Output the (X, Y) coordinate of the center of the cell containing the given text.  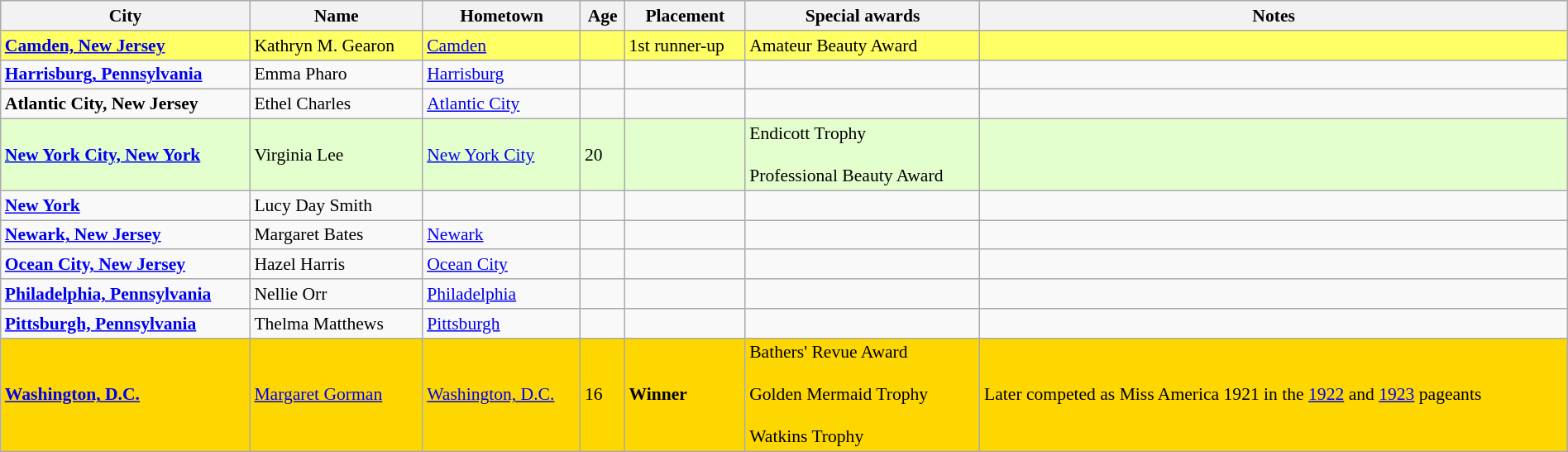
Virginia Lee (336, 156)
20 (603, 156)
Placement (686, 16)
New York (126, 205)
Thelma Matthews (336, 324)
Camden, New Jersey (126, 46)
Lucy Day Smith (336, 205)
Pittsburgh (501, 324)
Ocean City, New Jersey (126, 265)
Atlantic City (501, 104)
Amateur Beauty Award (863, 46)
Nellie Orr (336, 294)
Margaret Gorman (336, 395)
Ethel Charles (336, 104)
Bathers' Revue AwardGolden Mermaid TrophyWatkins Trophy (863, 395)
Name (336, 16)
Ocean City (501, 265)
Harrisburg, Pennsylvania (126, 75)
Age (603, 16)
Margaret Bates (336, 235)
Newark, New Jersey (126, 235)
Camden (501, 46)
New York City, New York (126, 156)
New York City (501, 156)
16 (603, 395)
Hazel Harris (336, 265)
City (126, 16)
1st runner-up (686, 46)
Harrisburg (501, 75)
Philadelphia, Pennsylvania (126, 294)
Philadelphia (501, 294)
Hometown (501, 16)
Emma Pharo (336, 75)
Later competed as Miss America 1921 in the 1922 and 1923 pageants (1274, 395)
Atlantic City, New Jersey (126, 104)
Newark (501, 235)
Special awards (863, 16)
Notes (1274, 16)
Pittsburgh, Pennsylvania (126, 324)
Kathryn M. Gearon (336, 46)
Endicott TrophyProfessional Beauty Award (863, 156)
Winner (686, 395)
